Provide the (X, Y) coordinate of the cell's center where the given text is located.  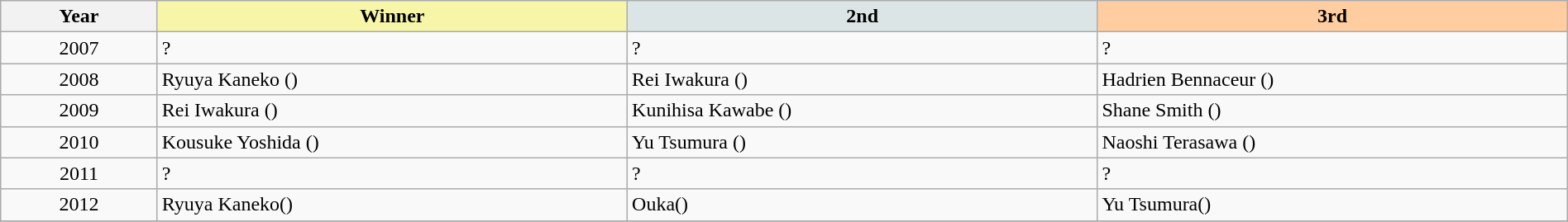
Winner (392, 17)
Ryuya Kaneko() (392, 205)
2nd (863, 17)
Ryuya Kaneko () (392, 79)
Kunihisa Kawabe () (863, 111)
2011 (79, 173)
Yu Tsumura() (1332, 205)
3rd (1332, 17)
Shane Smith () (1332, 111)
Naoshi Terasawa () (1332, 142)
2012 (79, 205)
2010 (79, 142)
Kousuke Yoshida () (392, 142)
2008 (79, 79)
Ouka() (863, 205)
Yu Tsumura () (863, 142)
2009 (79, 111)
2007 (79, 48)
Year (79, 17)
Hadrien Bennaceur () (1332, 79)
